Pinpoint the cell where the given text exists, returning its (x, y) midpoint coordinate. 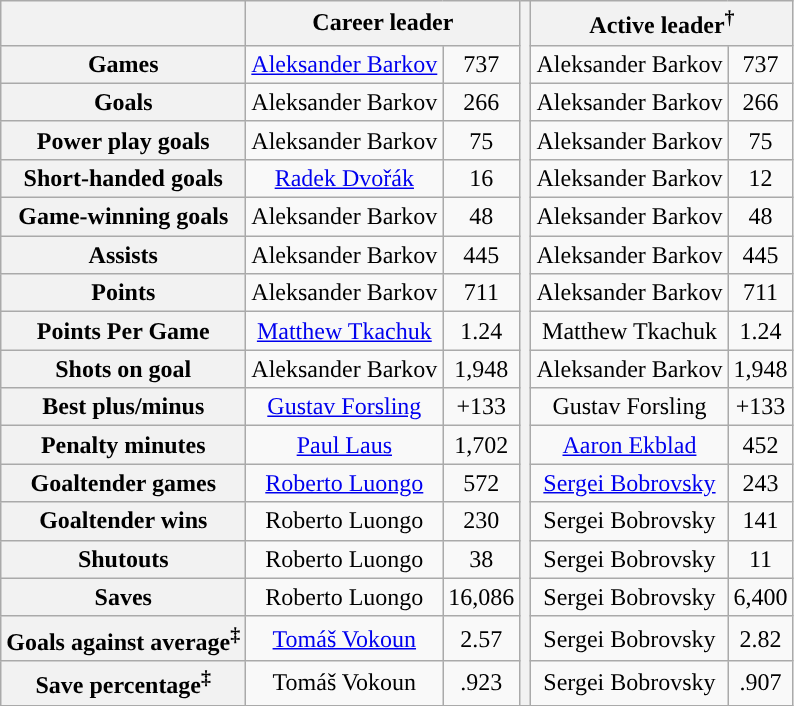
Assists (124, 255)
230 (482, 521)
1,702 (482, 445)
12 (760, 178)
Goaltender wins (124, 521)
Penalty minutes (124, 445)
Games (124, 64)
Paul Laus (344, 445)
.923 (482, 684)
Points (124, 293)
Power play goals (124, 140)
2.57 (482, 638)
38 (482, 559)
2.82 (760, 638)
16,086 (482, 597)
Active leader† (662, 24)
Points Per Game (124, 331)
6,400 (760, 597)
572 (482, 483)
243 (760, 483)
Aaron Ekblad (630, 445)
Short-handed goals (124, 178)
Best plus/minus (124, 407)
.907 (760, 684)
16 (482, 178)
Shutouts (124, 559)
Goals against average‡ (124, 638)
Game-winning goals (124, 217)
Career leader (383, 24)
11 (760, 559)
452 (760, 445)
Save percentage‡ (124, 684)
Saves (124, 597)
Shots on goal (124, 369)
141 (760, 521)
Radek Dvořák (344, 178)
Goals (124, 102)
Goaltender games (124, 483)
